Extract the [X, Y] coordinate from the center of the cell holding the provided text.  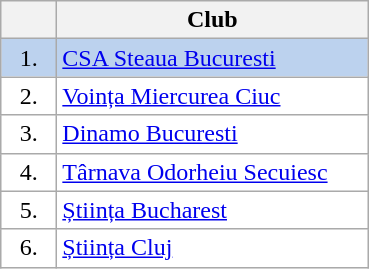
Club [212, 20]
Știința Cluj [212, 248]
4. [29, 172]
Știința Bucharest [212, 210]
1. [29, 58]
CSA Steaua Bucuresti [212, 58]
Dinamo Bucuresti [212, 134]
6. [29, 248]
Târnava Odorheiu Secuiesc [212, 172]
3. [29, 134]
Voința Miercurea Ciuc [212, 96]
2. [29, 96]
5. [29, 210]
